Locate the cell with the specified text and output its [x, y] center coordinate. 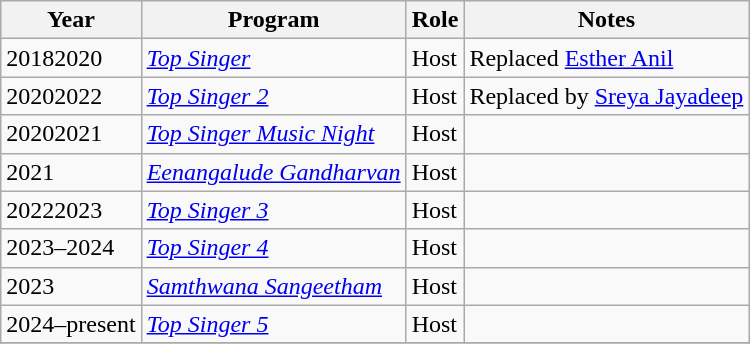
2023–2024 [71, 248]
20182020 [71, 58]
Notes [606, 20]
Top Singer [274, 58]
20202022 [71, 96]
2024–present [71, 324]
20202021 [71, 134]
Top Singer 5 [274, 324]
Replaced by Sreya Jayadeep [606, 96]
2021 [71, 172]
Top Singer 4 [274, 248]
Eenangalude Gandharvan [274, 172]
20222023 [71, 210]
Program [274, 20]
Year [71, 20]
Top Singer 3 [274, 210]
Top Singer 2 [274, 96]
Replaced Esther Anil [606, 58]
Top Singer Music Night [274, 134]
Role [435, 20]
Samthwana Sangeetham [274, 286]
2023 [71, 286]
